From the cell containing the given text, extract its center point as [x, y] coordinate. 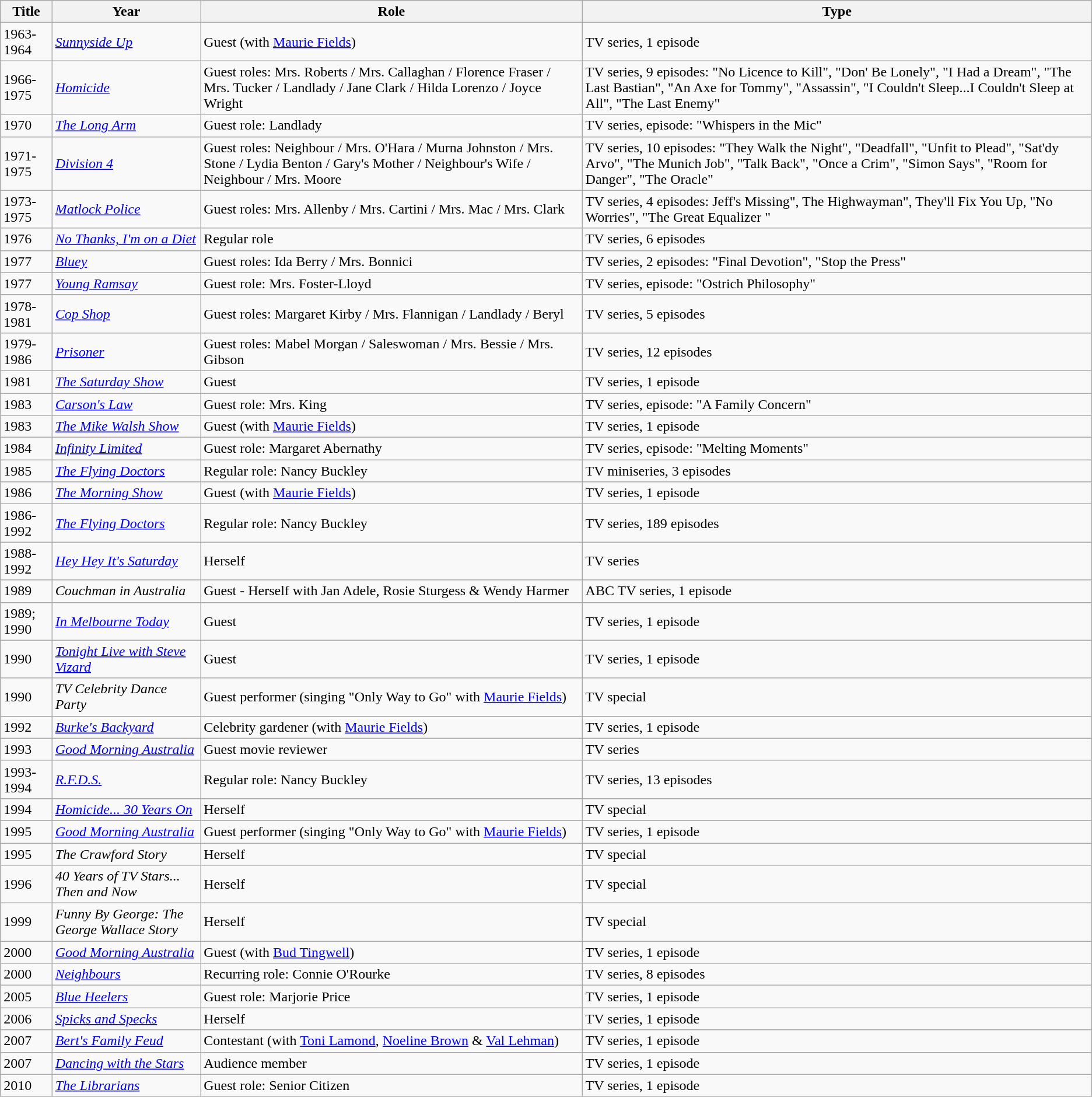
Couchman in Australia [126, 591]
1963-1964 [26, 42]
Spicks and Specks [126, 1019]
2005 [26, 997]
The Mike Walsh Show [126, 427]
The Crawford Story [126, 854]
Prisoner [126, 351]
Guest role: Senior Citizen [391, 1085]
1996 [26, 885]
TV series, 189 episodes [836, 523]
1989; 1990 [26, 621]
TV miniseries, 3 episodes [836, 471]
Role [391, 12]
R.F.D.S. [126, 780]
Neighbours [126, 974]
1984 [26, 449]
1979-1986 [26, 351]
Guest roles: Mabel Morgan / Saleswoman / Mrs. Bessie / Mrs. Gibson [391, 351]
Homicide [126, 88]
TV series, 13 episodes [836, 780]
The Long Arm [126, 125]
1994 [26, 809]
TV series, episode: "Melting Moments" [836, 449]
1986-1992 [26, 523]
Infinity Limited [126, 449]
Tonight Live with Steve Vizard [126, 659]
Year [126, 12]
No Thanks, I'm on a Diet [126, 239]
Guest roles: Ida Berry / Mrs. Bonnici [391, 261]
The Morning Show [126, 493]
Sunnyside Up [126, 42]
2010 [26, 1085]
The Saturday Show [126, 382]
1993 [26, 749]
Guest roles: Margaret Kirby / Mrs. Flannigan / Landlady / Beryl [391, 314]
The Librarians [126, 1085]
Dancing with the Stars [126, 1063]
1999 [26, 922]
Guest roles: Neighbour / Mrs. O'Hara / Murna Johnston / Mrs. Stone / Lydia Benton / Gary's Mother / Neighbour's Wife / Neighbour / Mrs. Moore [391, 163]
Bluey [126, 261]
Guest role: Landlady [391, 125]
TV series, 12 episodes [836, 351]
2006 [26, 1019]
TV series, 8 episodes [836, 974]
Matlock Police [126, 209]
1985 [26, 471]
Cop Shop [126, 314]
Audience member [391, 1063]
1978-1981 [26, 314]
TV series, episode: "A Family Concern" [836, 404]
Carson's Law [126, 404]
ABC TV series, 1 episode [836, 591]
TV series, 2 episodes: "Final Devotion", "Stop the Press" [836, 261]
Division 4 [126, 163]
Guest roles: Mrs. Allenby / Mrs. Cartini / Mrs. Mac / Mrs. Clark [391, 209]
Blue Heelers [126, 997]
Guest - Herself with Jan Adele, Rosie Sturgess & Wendy Harmer [391, 591]
Contestant (with Toni Lamond, Noeline Brown & Val Lehman) [391, 1041]
1993-1994 [26, 780]
Title [26, 12]
1981 [26, 382]
1976 [26, 239]
Burke's Backyard [126, 727]
TV series, episode: "Ostrich Philosophy" [836, 284]
Recurring role: Connie O'Rourke [391, 974]
Celebrity gardener (with Maurie Fields) [391, 727]
TV series, 5 episodes [836, 314]
Guest role: Marjorie Price [391, 997]
In Melbourne Today [126, 621]
Regular role [391, 239]
Funny By George: The George Wallace Story [126, 922]
1988-1992 [26, 561]
1971-1975 [26, 163]
1992 [26, 727]
1989 [26, 591]
40 Years of TV Stars... Then and Now [126, 885]
Guest movie reviewer [391, 749]
1973-1975 [26, 209]
1966-1975 [26, 88]
1986 [26, 493]
Type [836, 12]
Guest role: Margaret Abernathy [391, 449]
Guest role: Mrs. King [391, 404]
Young Ramsay [126, 284]
TV series, 4 episodes: Jeff's Missing", The Highwayman", They'll Fix You Up, "No Worries", "The Great Equalizer " [836, 209]
Guest (with Bud Tingwell) [391, 952]
1970 [26, 125]
Guest role: Mrs. Foster-Lloyd [391, 284]
TV series, 6 episodes [836, 239]
TV series, episode: "Whispers in the Mic" [836, 125]
Homicide... 30 Years On [126, 809]
Guest roles: Mrs. Roberts / Mrs. Callaghan / Florence Fraser / Mrs. Tucker / Landlady / Jane Clark / Hilda Lorenzo / Joyce Wright [391, 88]
Hey Hey It's Saturday [126, 561]
TV Celebrity Dance Party [126, 697]
Bert's Family Feud [126, 1041]
